Pinpoint the cell where the given text exists, returning its [X, Y] midpoint coordinate. 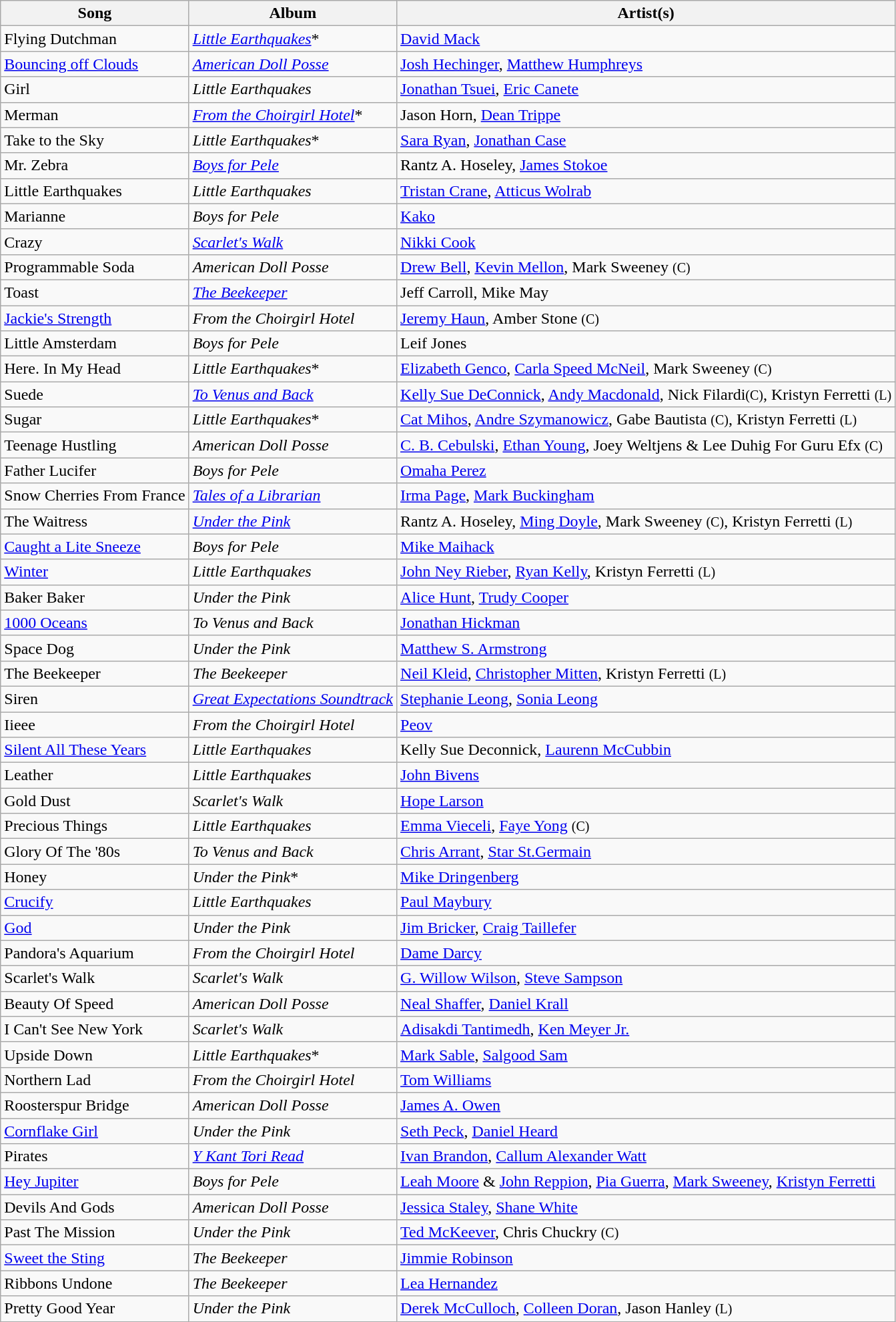
Winter [95, 572]
Kelly Sue DeConnick, Andy Macdonald, Nick Filardi(C), Kristyn Ferretti (L) [646, 394]
Lea Hernandez [646, 1283]
Josh Hechinger, Matthew Humphreys [646, 64]
Little Amsterdam [95, 344]
Silent All These Years [95, 750]
Drew Bell, Kevin Mellon, Mark Sweeney (C) [646, 267]
I Can't See New York [95, 1029]
Alice Hunt, Trudy Cooper [646, 597]
Cornflake Girl [95, 1131]
Crucify [95, 902]
Mark Sable, Salgood Sam [646, 1054]
Neil Kleid, Christopher Mitten, Kristyn Ferretti (L) [646, 673]
Sara Ryan, Jonathan Case [646, 140]
Siren [95, 699]
Pretty Good Year [95, 1309]
Mike Dringenberg [646, 877]
Ribbons Undone [95, 1283]
From the Choirgirl Hotel* [292, 115]
Kako [646, 216]
Paul Maybury [646, 902]
Precious Things [95, 826]
Iieee [95, 724]
C. B. Cebulski, Ethan Young, Joey Weltjens & Lee Duhig For Guru Efx (C) [646, 445]
Tom Williams [646, 1080]
Hey Jupiter [95, 1182]
Cat Mihos, Andre Szymanowicz, Gabe Bautista (C), Kristyn Ferretti (L) [646, 420]
Father Lucifer [95, 470]
Baker Baker [95, 597]
Suede [95, 394]
Adisakdi Tantimedh, Ken Meyer Jr. [646, 1029]
Marianne [95, 216]
Jessica Staley, Shane White [646, 1207]
Sweet the Sting [95, 1258]
Rantz A. Hoseley, James Stokoe [646, 166]
Leah Moore & John Reppion, Pia Guerra, Mark Sweeney, Kristyn Ferretti [646, 1182]
Seth Peck, Daniel Heard [646, 1131]
Pandora's Aquarium [95, 953]
Sugar [95, 420]
Honey [95, 877]
Jim Bricker, Craig Taillefer [646, 928]
Album [292, 13]
Jackie's Strength [95, 318]
Artist(s) [646, 13]
Gold Dust [95, 801]
Bouncing off Clouds [95, 64]
Chris Arrant, Star St.Germain [646, 852]
Here. In My Head [95, 369]
John Bivens [646, 775]
Under the Pink* [292, 877]
David Mack [646, 39]
Kelly Sue Deconnick, Laurenn McCubbin [646, 750]
Jeff Carroll, Mike May [646, 292]
G. Willow Wilson, Steve Sampson [646, 978]
Take to the Sky [95, 140]
Elizabeth Genco, Carla Speed McNeil, Mark Sweeney (C) [646, 369]
1000 Oceans [95, 623]
Tristan Crane, Atticus Wolrab [646, 191]
Neal Shaffer, Daniel Krall [646, 1004]
God [95, 928]
Irma Page, Mark Buckingham [646, 496]
Mr. Zebra [95, 166]
Upside Down [95, 1054]
Merman [95, 115]
Programmable Soda [95, 267]
Stephanie Leong, Sonia Leong [646, 699]
Snow Cherries From France [95, 496]
James A. Owen [646, 1105]
Peov [646, 724]
Ivan Brandon, Callum Alexander Watt [646, 1156]
Jonathan Hickman [646, 623]
Northern Lad [95, 1080]
Leather [95, 775]
Past The Mission [95, 1233]
Jonathan Tsuei, Eric Canete [646, 89]
Glory Of The '80s [95, 852]
Nikki Cook [646, 242]
Omaha Perez [646, 470]
John Ney Rieber, Ryan Kelly, Kristyn Ferretti (L) [646, 572]
Y Kant Tori Read [292, 1156]
Mike Maihack [646, 547]
Great Expectations Soundtrack [292, 699]
Derek McCulloch, Colleen Doran, Jason Hanley (L) [646, 1309]
Jeremy Haun, Amber Stone (C) [646, 318]
Matthew S. Armstrong [646, 648]
Toast [95, 292]
Teenage Hustling [95, 445]
The Waitress [95, 521]
Ted McKeever, Chris Chuckry (C) [646, 1233]
Song [95, 13]
Space Dog [95, 648]
Pirates [95, 1156]
Crazy [95, 242]
Devils And Gods [95, 1207]
Jason Horn, Dean Trippe [646, 115]
Tales of a Librarian [292, 496]
Rantz A. Hoseley, Ming Doyle, Mark Sweeney (C), Kristyn Ferretti (L) [646, 521]
Jimmie Robinson [646, 1258]
Leif Jones [646, 344]
Hope Larson [646, 801]
Roosterspur Bridge [95, 1105]
Flying Dutchman [95, 39]
Girl [95, 89]
Caught a Lite Sneeze [95, 547]
Emma Vieceli, Faye Yong (C) [646, 826]
Dame Darcy [646, 953]
Beauty Of Speed [95, 1004]
